Determine the (x, y) coordinate at the center of the cell enclosing the given text.  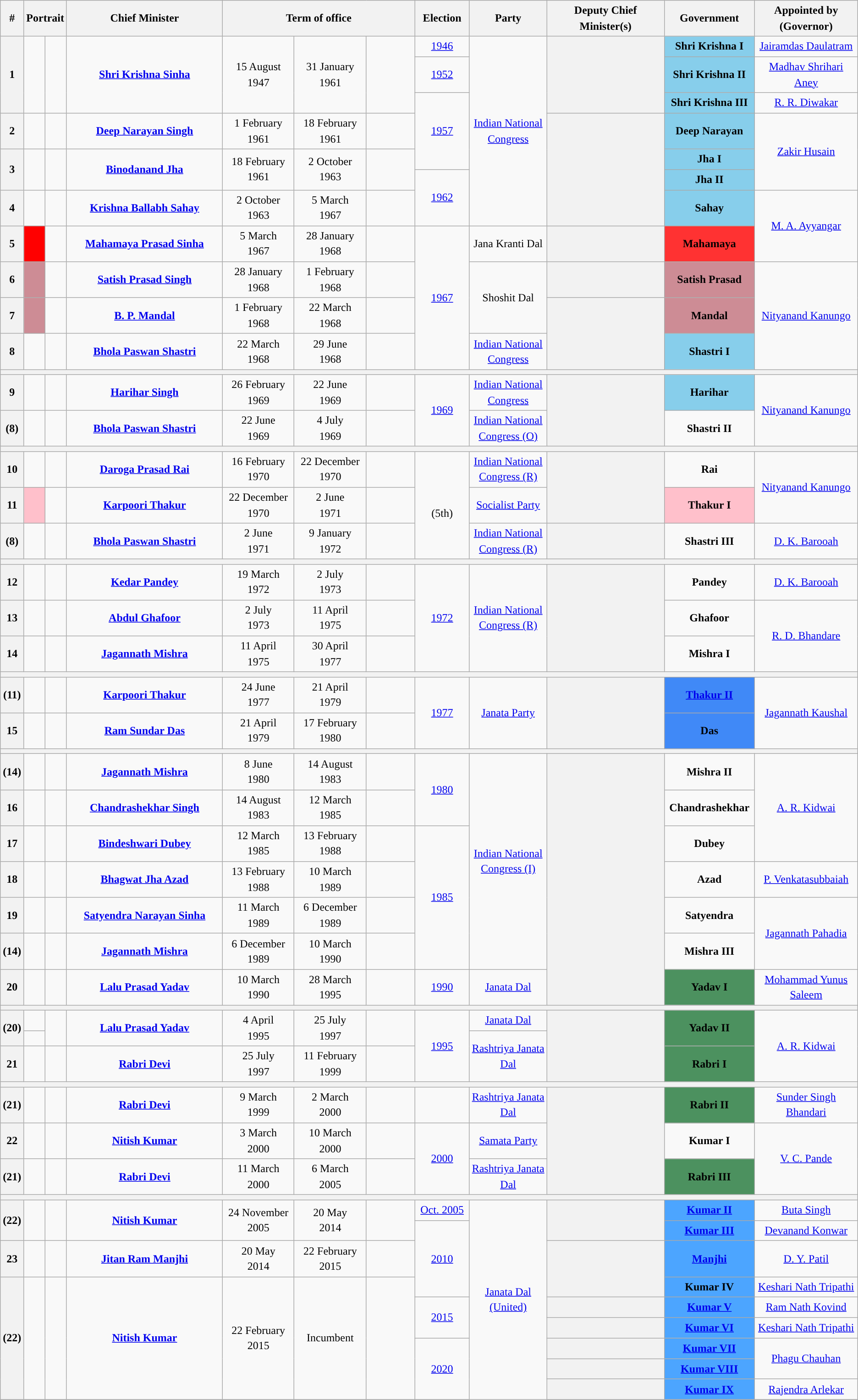
Party (508, 18)
Indian National Congress (I) (508, 862)
17 February1980 (330, 730)
M. A. Ayyangar (806, 226)
7 (12, 315)
23 (12, 1259)
Oct. 2005 (442, 1210)
4 (12, 208)
1967 (442, 298)
Bindeshwari Dubey (144, 843)
1952 (442, 75)
Harihar Singh (144, 393)
17 (12, 843)
Appointed by(Governor) (806, 18)
Yadav I (709, 987)
Buta Singh (806, 1210)
Dubey (709, 843)
Mahamaya Prasad Sinha (144, 244)
19 (12, 915)
24 June1977 (258, 695)
12 (12, 582)
1985 (442, 897)
Pandey (709, 582)
Daroga Prasad Rai (144, 469)
Azad (709, 880)
10 March2000 (330, 1141)
D. Y. Patil (806, 1259)
11 February1999 (330, 1064)
1969 (442, 411)
Rajendra Arlekar (806, 1389)
1 (12, 75)
20 (12, 987)
Ghafoor (709, 618)
Harihar (709, 393)
Mohammad Yunus Saleem (806, 987)
Rabri III (709, 1177)
Shri Krishna II (709, 75)
2 March2000 (330, 1105)
1946 (442, 47)
Chief Minister (144, 18)
1980 (442, 790)
Jha I (709, 160)
Ram Sundar Das (144, 730)
Madhav Shrihari Aney (806, 75)
Mandal (709, 315)
Kumar II (709, 1210)
Deep Narayan (709, 131)
Socialist Party (508, 505)
Kumar III (709, 1231)
24 November2005 (258, 1220)
Satyendra (709, 915)
2 (12, 131)
4 April1995 (258, 1028)
Rabri I (709, 1064)
Das (709, 730)
9 March1999 (258, 1105)
16 (12, 808)
Deep Narayan Singh (144, 131)
14 (12, 654)
Indian National Congress (O) (508, 428)
8 June1980 (258, 772)
Sahay (709, 208)
15 August 1947 (258, 75)
Abdul Ghafoor (144, 618)
26 February1969 (258, 393)
19 March1972 (258, 582)
Kumar V (709, 1308)
1 February1961 (258, 131)
Shoshit Dal (508, 298)
(11) (12, 695)
Mishra III (709, 951)
R. D. Bhandare (806, 636)
Jagannath Kaushal (806, 713)
11 March2000 (258, 1177)
Shastri II (709, 428)
Thakur I (709, 505)
5 (12, 244)
B. P. Mandal (144, 315)
Satyendra Narayan Sinha (144, 915)
11 (12, 505)
V. C. Pande (806, 1159)
4 July1969 (330, 428)
# (12, 18)
6 March2005 (330, 1177)
13 (12, 618)
16 February1970 (258, 469)
29 June1968 (330, 351)
P. Venkatasubbaiah (806, 880)
Rai (709, 469)
30 April1977 (330, 654)
Ram Nath Kovind (806, 1308)
1977 (442, 713)
Government (709, 18)
6 (12, 280)
Kedar Pandey (144, 582)
8 (12, 351)
3 (12, 170)
31 January1961 (330, 75)
2015 (442, 1318)
Phagu Chauhan (806, 1358)
Kumar I (709, 1141)
Janata Dal (United) (508, 1300)
Chandrashekhar Singh (144, 808)
Shastri III (709, 541)
21 (12, 1064)
9 (12, 393)
10 March1989 (330, 880)
Bhagwat Jha Azad (144, 880)
Krishna Ballabh Sahay (144, 208)
15 (12, 730)
Devanand Konwar (806, 1231)
Mishra II (709, 772)
Sunder Singh Bhandari (806, 1105)
(5th) (442, 505)
(20) (12, 1028)
Yadav II (709, 1028)
Kumar IX (709, 1389)
Shri Krishna III (709, 103)
Samata Party (508, 1141)
22 (12, 1141)
Thakur II (709, 695)
Shri Krishna Sinha (144, 75)
Term of office (319, 18)
Satish Prasad (709, 280)
Kumar VII (709, 1348)
1990 (442, 987)
Election (442, 18)
10 (12, 469)
Incumbent (330, 1338)
9 January1972 (330, 541)
Satish Prasad Singh (144, 280)
1957 (442, 131)
Binodanand Jha (144, 170)
Deputy Chief Minister(s) (605, 18)
18 (12, 880)
Kumar IV (709, 1287)
Shri Krishna I (709, 47)
Zakir Husain (806, 152)
Rabri II (709, 1105)
Janata Party (508, 713)
2000 (442, 1159)
3 March2000 (258, 1141)
28 March1995 (330, 987)
2020 (442, 1369)
1962 (442, 198)
Jha II (709, 180)
Shastri I (709, 351)
Jairamdas Daulatram (806, 47)
1995 (442, 1046)
11 March1989 (258, 915)
1972 (442, 618)
Manjhi (709, 1259)
Portrait (45, 18)
R. R. Diwakar (806, 103)
Jana Kranti Dal (508, 244)
Kumar VI (709, 1328)
2010 (442, 1259)
Jitan Ram Manjhi (144, 1259)
Chandrashekhar (709, 808)
Kumar VIII (709, 1369)
Mahamaya (709, 244)
Mishra I (709, 654)
Jagannath Pahadia (806, 934)
